Return [X, Y] of the center of cell containing provided text 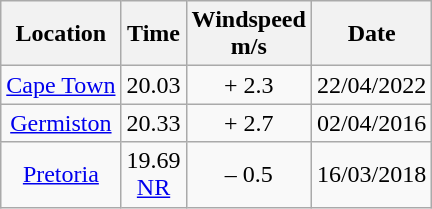
19.69NR [154, 174]
Time [154, 34]
20.03 [154, 85]
Windspeedm/s [248, 34]
02/04/2016 [371, 123]
+ 2.3 [248, 85]
Location [61, 34]
16/03/2018 [371, 174]
– 0.5 [248, 174]
20.33 [154, 123]
Date [371, 34]
+ 2.7 [248, 123]
Germiston [61, 123]
22/04/2022 [371, 85]
Pretoria [61, 174]
Cape Town [61, 85]
